Extract the (X, Y) coordinate from the center of the cell holding the provided text.  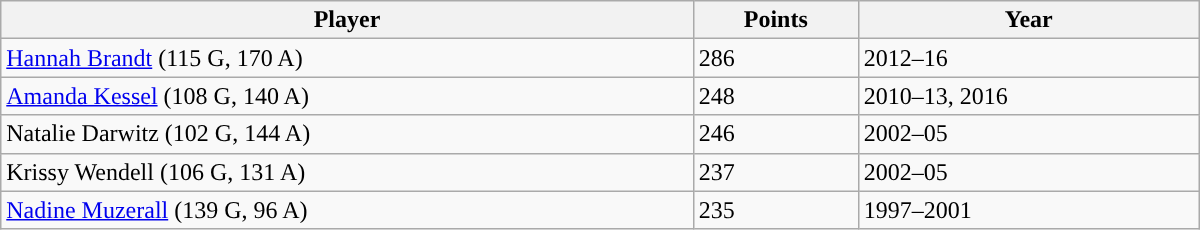
286 (776, 58)
Nadine Muzerall (139 G, 96 A) (348, 210)
246 (776, 134)
237 (776, 172)
Amanda Kessel (108 G, 140 A) (348, 96)
235 (776, 210)
1997–2001 (1028, 210)
Points (776, 20)
Hannah Brandt (115 G, 170 A) (348, 58)
Krissy Wendell (106 G, 131 A) (348, 172)
Year (1028, 20)
Player (348, 20)
2010–13, 2016 (1028, 96)
248 (776, 96)
2012–16 (1028, 58)
Natalie Darwitz (102 G, 144 A) (348, 134)
